Capture the cell that displays the provided text and extract its (X, Y) central coordinate. 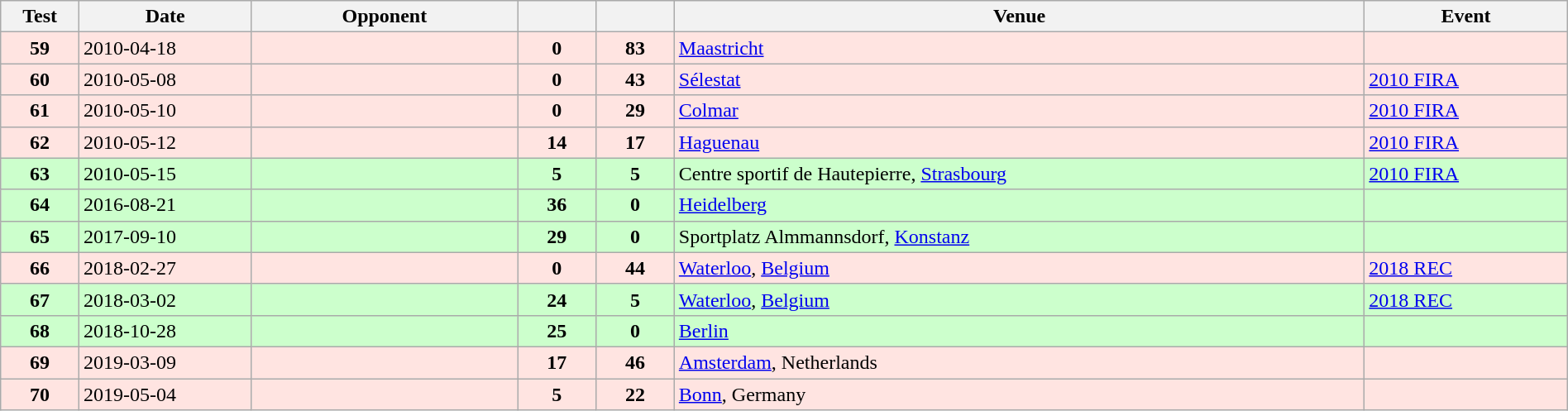
Maastricht (1019, 48)
2010-04-18 (165, 48)
2010-05-15 (165, 174)
Sélestat (1019, 79)
59 (40, 48)
60 (40, 79)
43 (635, 79)
36 (557, 205)
Venue (1019, 17)
Opponent (385, 17)
61 (40, 111)
2010-05-08 (165, 79)
62 (40, 142)
14 (557, 142)
63 (40, 174)
2018-03-02 (165, 299)
70 (40, 394)
2018-02-27 (165, 268)
44 (635, 268)
65 (40, 237)
Centre sportif de Hautepierre, Strasbourg (1019, 174)
Test (40, 17)
83 (635, 48)
24 (557, 299)
2018-10-28 (165, 331)
2016-08-21 (165, 205)
69 (40, 362)
67 (40, 299)
2010-05-10 (165, 111)
Sportplatz Almmannsdorf, Konstanz (1019, 237)
46 (635, 362)
22 (635, 394)
64 (40, 205)
2019-03-09 (165, 362)
Colmar (1019, 111)
Bonn, Germany (1019, 394)
Heidelberg (1019, 205)
Amsterdam, Netherlands (1019, 362)
Event (1465, 17)
2019-05-04 (165, 394)
2017-09-10 (165, 237)
Berlin (1019, 331)
66 (40, 268)
25 (557, 331)
2010-05-12 (165, 142)
Haguenau (1019, 142)
Date (165, 17)
68 (40, 331)
